Search for the cell housing the specified text and yield its (X, Y) center coordinate. 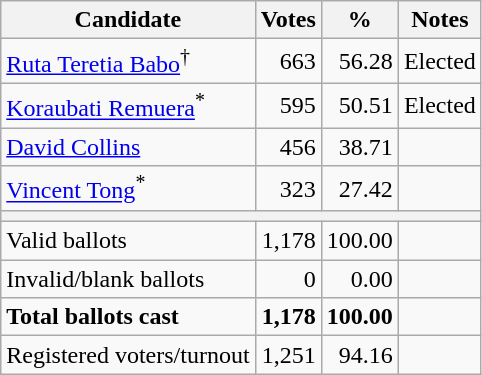
0 (288, 279)
Koraubati Remuera* (128, 106)
456 (288, 147)
663 (288, 62)
Ruta Teretia Babo† (128, 62)
Votes (288, 20)
27.42 (360, 188)
50.51 (360, 106)
David Collins (128, 147)
Registered voters/turnout (128, 355)
38.71 (360, 147)
Valid ballots (128, 241)
595 (288, 106)
94.16 (360, 355)
1,251 (288, 355)
56.28 (360, 62)
Candidate (128, 20)
Vincent Tong* (128, 188)
Invalid/blank ballots (128, 279)
Notes (440, 20)
Total ballots cast (128, 317)
% (360, 20)
0.00 (360, 279)
323 (288, 188)
